Scan for the cell matching the given text and deliver its (x, y) coordinate at center. 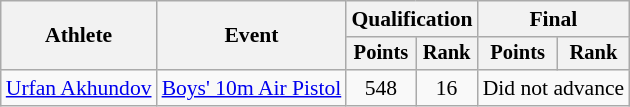
Boys' 10m Air Pistol (252, 88)
Did not advance (554, 88)
Athlete (79, 36)
Event (252, 36)
Final (554, 19)
16 (447, 88)
Qualification (412, 19)
Urfan Akhundov (79, 88)
548 (380, 88)
